Identify which cell holds the provided text, then report its [X, Y] central coordinate. 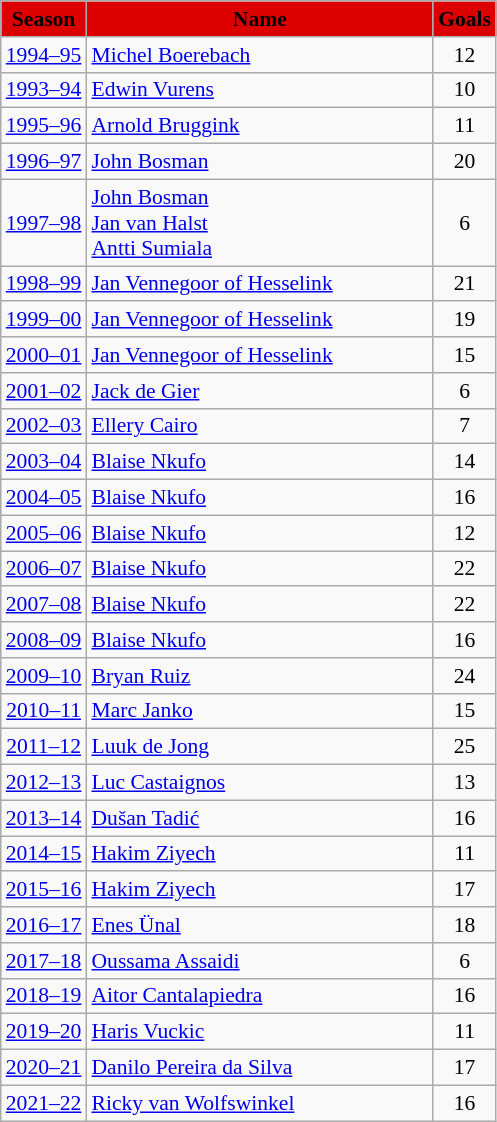
Dušan Tadić [260, 818]
1996–97 [44, 162]
1998–99 [44, 284]
Aitor Cantalapiedra [260, 996]
2012–13 [44, 783]
Ricky van Wolfswinkel [260, 1103]
14 [464, 462]
Enes Ünal [260, 925]
Edwin Vurens [260, 90]
Arnold Bruggink [260, 126]
Ellery Cairo [260, 426]
Luuk de Jong [260, 747]
1999–00 [44, 320]
24 [464, 676]
2011–12 [44, 747]
Bryan Ruiz [260, 676]
2018–19 [44, 996]
John Bosman Jan van Halst Antti Sumiala [260, 222]
1993–94 [44, 90]
Season [44, 19]
7 [464, 426]
2001–02 [44, 391]
2017–18 [44, 961]
Marc Janko [260, 711]
2013–14 [44, 818]
2019–20 [44, 1032]
2003–04 [44, 462]
1997–98 [44, 222]
19 [464, 320]
2000–01 [44, 355]
10 [464, 90]
2004–05 [44, 498]
25 [464, 747]
John Bosman [260, 162]
Michel Boerebach [260, 55]
2007–08 [44, 605]
Danilo Pereira da Silva [260, 1068]
18 [464, 925]
2021–22 [44, 1103]
Name [260, 19]
21 [464, 284]
Oussama Assaidi [260, 961]
13 [464, 783]
2006–07 [44, 569]
1994–95 [44, 55]
Luc Castaignos [260, 783]
2015–16 [44, 890]
2002–03 [44, 426]
2005–06 [44, 533]
2010–11 [44, 711]
Jack de Gier [260, 391]
2020–21 [44, 1068]
2008–09 [44, 640]
1995–96 [44, 126]
2009–10 [44, 676]
20 [464, 162]
Goals [464, 19]
2014–15 [44, 854]
2016–17 [44, 925]
Haris Vuckic [260, 1032]
